Locate the cell with the specified text and output its (x, y) center coordinate. 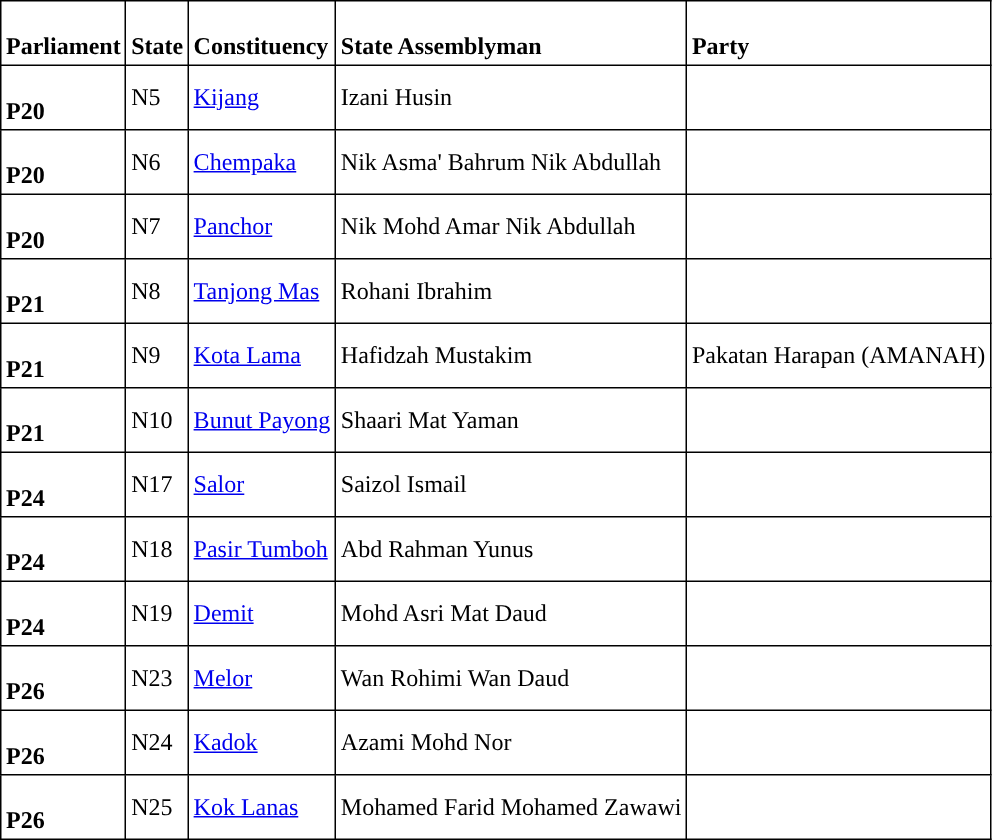
N25 (157, 807)
Melor (262, 678)
Azami Mohd Nor (512, 742)
Mohd Asri Mat Daud (512, 613)
Shaari Mat Yaman (512, 420)
Wan Rohimi Wan Daud (512, 678)
Chempaka (262, 162)
Rohani Ibrahim (512, 291)
Kota Lama (262, 355)
Salor (262, 484)
N5 (157, 97)
Party (839, 33)
N7 (157, 226)
Izani Husin (512, 97)
Constituency (262, 33)
Hafidzah Mustakim (512, 355)
Panchor (262, 226)
N23 (157, 678)
N6 (157, 162)
Kadok (262, 742)
N8 (157, 291)
N9 (157, 355)
Saizol Ismail (512, 484)
Kok Lanas (262, 807)
State (157, 33)
Pasir Tumboh (262, 549)
Nik Mohd Amar Nik Abdullah (512, 226)
Mohamed Farid Mohamed Zawawi (512, 807)
N18 (157, 549)
Pakatan Harapan (AMANAH) (839, 355)
N24 (157, 742)
Demit (262, 613)
Tanjong Mas (262, 291)
N17 (157, 484)
Kijang (262, 97)
N10 (157, 420)
Parliament (64, 33)
Abd Rahman Yunus (512, 549)
State Assemblyman (512, 33)
N19 (157, 613)
Bunut Payong (262, 420)
Nik Asma' Bahrum Nik Abdullah (512, 162)
